Return the [X, Y] coordinate for the center point of the cell that contains the specified text.  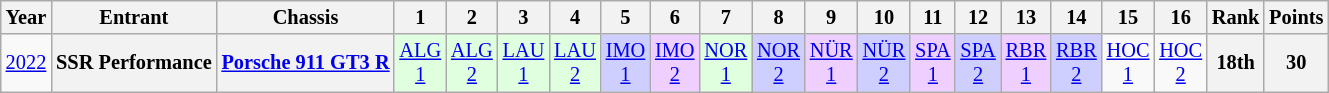
HOC2 [1180, 63]
SPA1 [932, 63]
Porsche 911 GT3 R [306, 63]
HOC1 [1128, 63]
2 [472, 17]
7 [726, 17]
1 [420, 17]
RBR1 [1026, 63]
RBR2 [1076, 63]
Points [1296, 17]
11 [932, 17]
ALG1 [420, 63]
LAU1 [524, 63]
SSR Performance [134, 63]
10 [884, 17]
NÜR1 [832, 63]
NOR1 [726, 63]
9 [832, 17]
Chassis [306, 17]
SPA2 [978, 63]
Year [26, 17]
14 [1076, 17]
30 [1296, 63]
18th [1236, 63]
4 [575, 17]
12 [978, 17]
15 [1128, 17]
6 [674, 17]
13 [1026, 17]
2022 [26, 63]
8 [778, 17]
16 [1180, 17]
IMO1 [626, 63]
5 [626, 17]
ALG2 [472, 63]
Rank [1236, 17]
NÜR2 [884, 63]
IMO2 [674, 63]
3 [524, 17]
Entrant [134, 17]
NOR2 [778, 63]
LAU2 [575, 63]
